For the text-containing cell, return its midpoint in [X, Y] coordinate format. 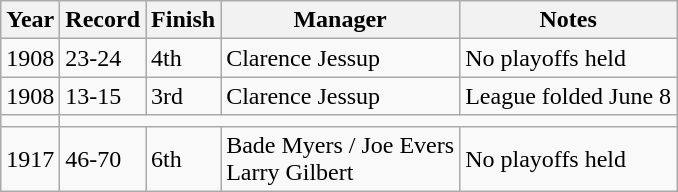
Notes [568, 20]
23-24 [103, 58]
46-70 [103, 158]
League folded June 8 [568, 96]
3rd [184, 96]
13-15 [103, 96]
6th [184, 158]
Manager [340, 20]
1917 [30, 158]
4th [184, 58]
Bade Myers / Joe Evers Larry Gilbert [340, 158]
Record [103, 20]
Finish [184, 20]
Year [30, 20]
